Pinpoint the cell where the given text exists, returning its [X, Y] midpoint coordinate. 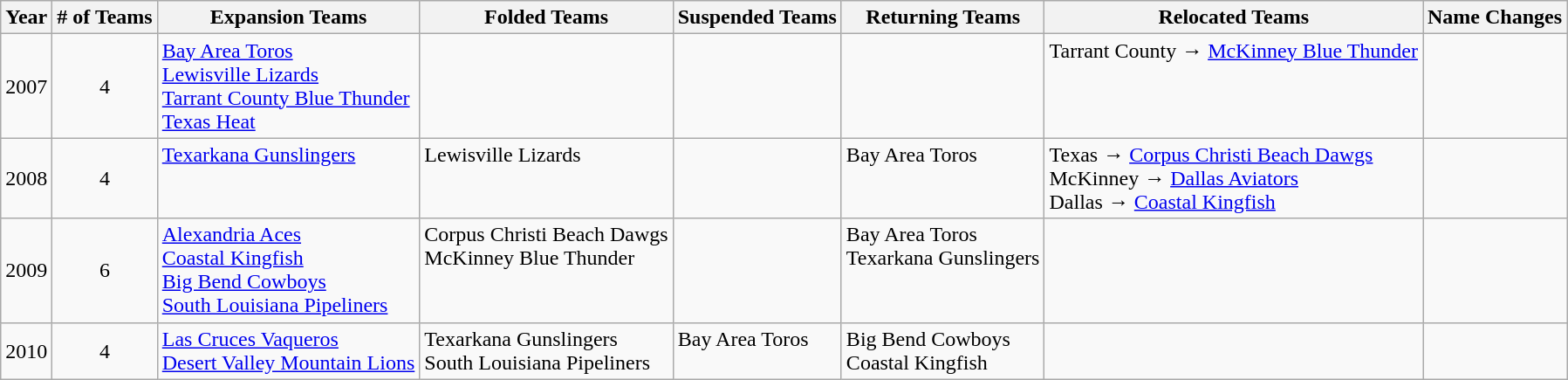
Corpus Christi Beach DawgsMcKinney Blue Thunder [546, 271]
Name Changes [1494, 17]
Expansion Teams [288, 17]
# of Teams [105, 17]
Suspended Teams [757, 17]
2007 [26, 86]
Big Bend CowboysCoastal Kingfish [942, 351]
2008 [26, 178]
Texarkana Gunslingers [288, 178]
Relocated Teams [1234, 17]
Bay Area TorosLewisville LizardsTarrant County Blue ThunderTexas Heat [288, 86]
Folded Teams [546, 17]
2009 [26, 271]
Lewisville Lizards [546, 178]
Year [26, 17]
6 [105, 271]
2010 [26, 351]
Texas → Corpus Christi Beach DawgsMcKinney → Dallas AviatorsDallas → Coastal Kingfish [1234, 178]
Returning Teams [942, 17]
Texarkana GunslingersSouth Louisiana Pipeliners [546, 351]
Alexandria AcesCoastal KingfishBig Bend CowboysSouth Louisiana Pipeliners [288, 271]
Las Cruces VaquerosDesert Valley Mountain Lions [288, 351]
Bay Area TorosTexarkana Gunslingers [942, 271]
Tarrant County → McKinney Blue Thunder [1234, 86]
